Locate the cell with the specified text and output its [x, y] center coordinate. 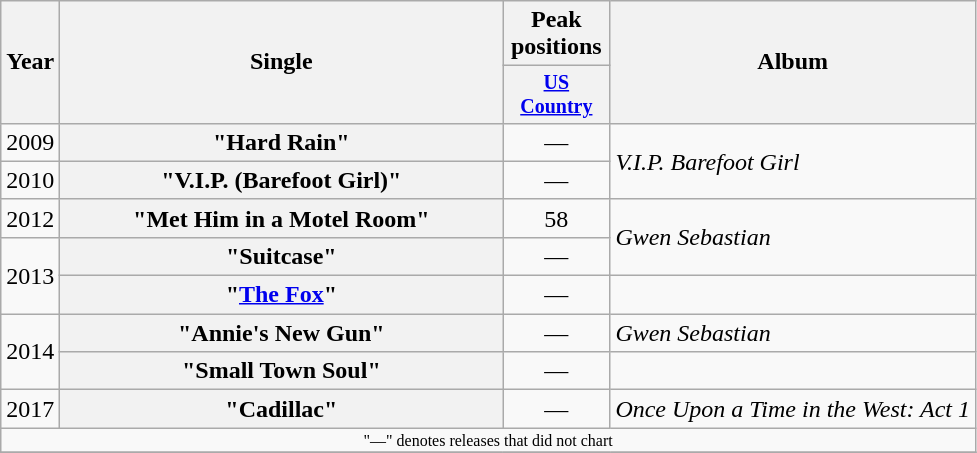
"V.I.P. (Barefoot Girl)" [282, 180]
V.I.P. Barefoot Girl [793, 161]
58 [556, 218]
2012 [30, 218]
"Annie's New Gun" [282, 333]
"Hard Rain" [282, 142]
2009 [30, 142]
"Suitcase" [282, 256]
"Met Him in a Motel Room" [282, 218]
"Cadillac" [282, 409]
2017 [30, 409]
US Country [556, 94]
2014 [30, 352]
Album [793, 62]
Year [30, 62]
"Small Town Soul" [282, 371]
2010 [30, 180]
Once Upon a Time in the West: Act 1 [793, 409]
"The Fox" [282, 295]
2013 [30, 275]
Single [282, 62]
Peak positions [556, 34]
"—" denotes releases that did not chart [488, 440]
